Determine the [X, Y] coordinate at the center of the cell enclosing the given text.  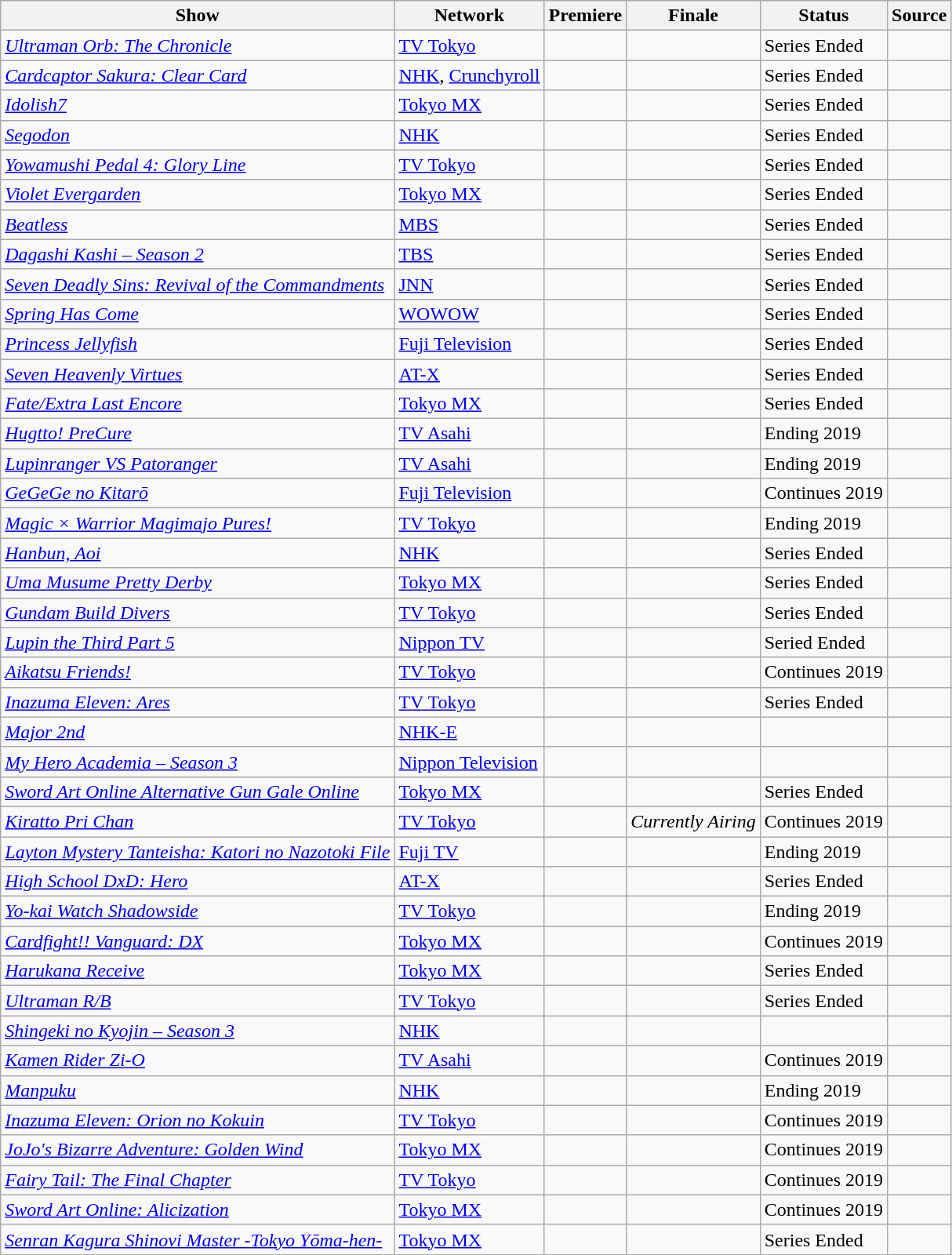
Ultraman R/B [198, 1001]
Fate/Extra Last Encore [198, 404]
Nippon TV [469, 642]
My Hero Academia – Season 3 [198, 762]
Cardfight!! Vanguard: DX [198, 941]
MBS [469, 224]
Manpuku [198, 1090]
Sword Art Online: Alicization [198, 1210]
NHK-E [469, 732]
Ultraman Orb: The Chronicle [198, 45]
Major 2nd [198, 732]
Inazuma Eleven: Ares [198, 702]
JoJo's Bizarre Adventure: Golden Wind [198, 1150]
Shingeki no Kyojin – Season 3 [198, 1031]
Currently Airing [693, 821]
Yowamushi Pedal 4: Glory Line [198, 165]
Hugtto! PreCure [198, 434]
JNN [469, 284]
Segodon [198, 135]
Spring Has Come [198, 314]
Lupin the Third Part 5 [198, 642]
Aikatsu Friends! [198, 672]
Network [469, 16]
GeGeGe no Kitarō [198, 493]
Uma Musume Pretty Derby [198, 583]
Gundam Build Divers [198, 613]
Dagashi Kashi – Season 2 [198, 254]
Kamen Rider Zi-O [198, 1060]
Source [919, 16]
Premiere [585, 16]
NHK, Crunchyroll [469, 75]
WOWOW [469, 314]
Fairy Tail: The Final Chapter [198, 1180]
TBS [469, 254]
Magic × Warrior Magimajo Pures! [198, 523]
Seried Ended [823, 642]
Hanbun, Aoi [198, 553]
Finale [693, 16]
Seven Deadly Sins: Revival of the Commandments [198, 284]
Sword Art Online Alternative Gun Gale Online [198, 791]
Fuji TV [469, 851]
Idolish7 [198, 105]
Violet Evergarden [198, 195]
Show [198, 16]
Lupinranger VS Patoranger [198, 464]
Kiratto Pri Chan [198, 821]
Princess Jellyfish [198, 344]
Status [823, 16]
Senran Kagura Shinovi Master -Tokyo Yōma-hen- [198, 1239]
Beatless [198, 224]
Cardcaptor Sakura: Clear Card [198, 75]
Inazuma Eleven: Orion no Kokuin [198, 1120]
High School DxD: Hero [198, 882]
Nippon Television [469, 762]
Yo-kai Watch Shadowside [198, 911]
Seven Heavenly Virtues [198, 374]
Layton Mystery Tanteisha: Katori no Nazotoki File [198, 851]
Harukana Receive [198, 971]
